From the cell containing the given text, extract its center point as (x, y) coordinate. 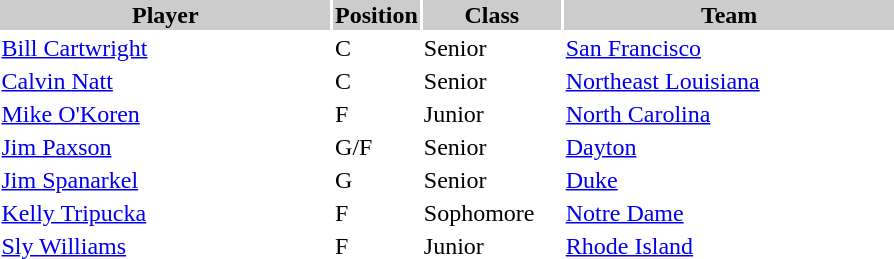
Duke (729, 180)
Class (492, 15)
Player (166, 15)
Team (729, 15)
Notre Dame (729, 213)
San Francisco (729, 48)
G (377, 180)
North Carolina (729, 114)
G/F (377, 147)
Dayton (729, 147)
Mike O'Koren (166, 114)
Junior (492, 114)
Jim Spanarkel (166, 180)
Sophomore (492, 213)
Northeast Louisiana (729, 81)
Position (377, 15)
Kelly Tripucka (166, 213)
Jim Paxson (166, 147)
Bill Cartwright (166, 48)
Calvin Natt (166, 81)
